Determine the (x, y) coordinate at the center of the cell enclosing the given text.  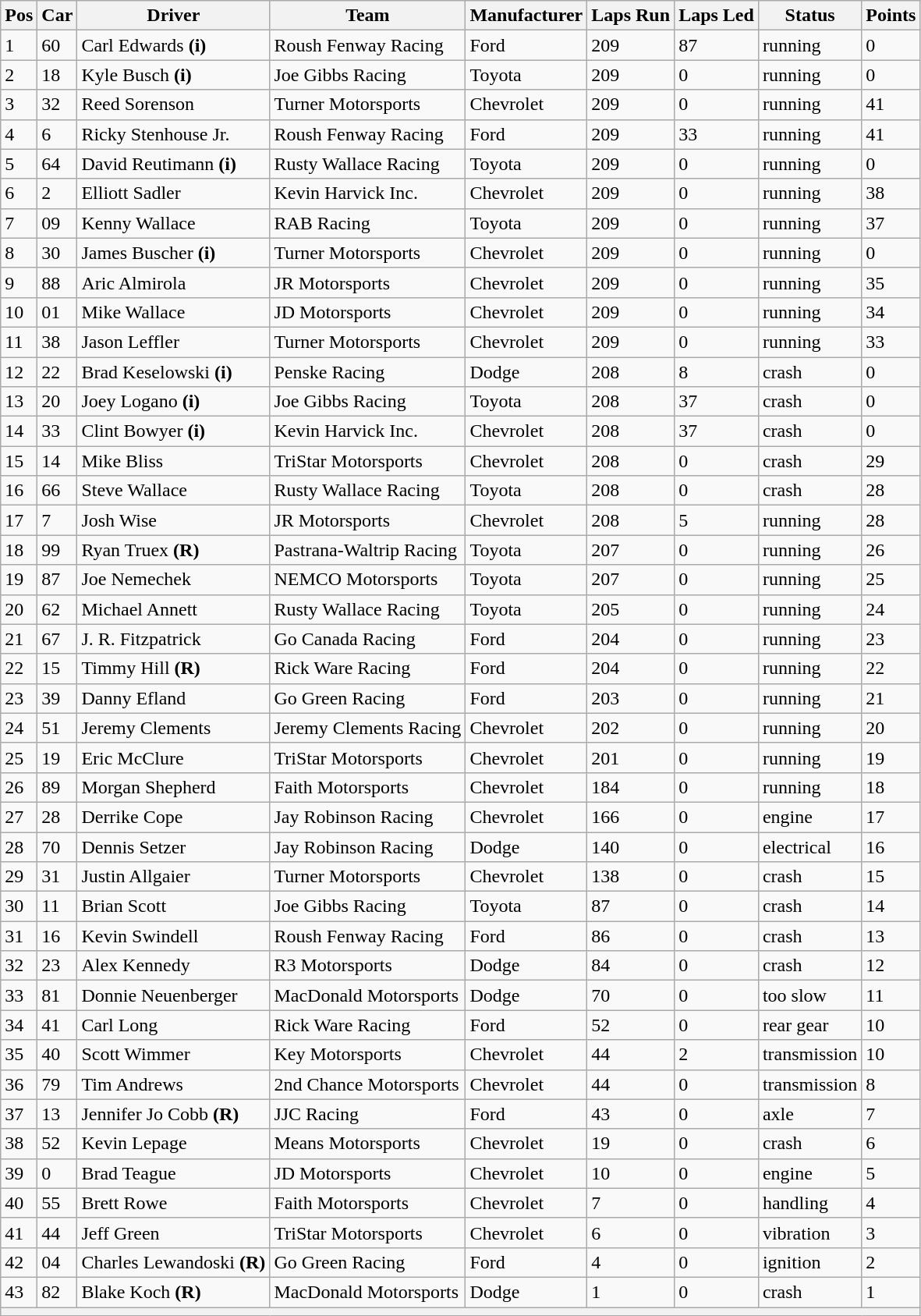
Jennifer Jo Cobb (R) (173, 1114)
vibration (809, 1233)
Team (368, 16)
2nd Chance Motorsports (368, 1084)
electrical (809, 846)
Josh Wise (173, 520)
Aric Almirola (173, 282)
Ricky Stenhouse Jr. (173, 134)
Scott Wimmer (173, 1055)
82 (58, 1292)
Alex Kennedy (173, 966)
RAB Racing (368, 223)
67 (58, 639)
J. R. Fitzpatrick (173, 639)
Brad Keselowski (i) (173, 372)
Carl Long (173, 1025)
Mike Wallace (173, 312)
David Reutimann (i) (173, 164)
Kyle Busch (i) (173, 75)
89 (58, 787)
Reed Sorenson (173, 105)
Justin Allgaier (173, 877)
Points (891, 16)
Means Motorsports (368, 1144)
64 (58, 164)
84 (631, 966)
Clint Bowyer (i) (173, 431)
140 (631, 846)
Laps Led (717, 16)
9 (19, 282)
Status (809, 16)
86 (631, 936)
09 (58, 223)
138 (631, 877)
62 (58, 609)
Brian Scott (173, 906)
27 (19, 817)
Laps Run (631, 16)
Key Motorsports (368, 1055)
51 (58, 728)
99 (58, 550)
James Buscher (i) (173, 253)
Jason Leffler (173, 342)
Jeremy Clements Racing (368, 728)
Penske Racing (368, 372)
66 (58, 491)
Carl Edwards (i) (173, 45)
Elliott Sadler (173, 193)
Brett Rowe (173, 1203)
202 (631, 728)
Danny Efland (173, 698)
Joey Logano (i) (173, 402)
Tim Andrews (173, 1084)
Charles Lewandoski (R) (173, 1262)
Timmy Hill (R) (173, 669)
Kevin Swindell (173, 936)
Steve Wallace (173, 491)
88 (58, 282)
Joe Nemechek (173, 580)
Pos (19, 16)
Ryan Truex (R) (173, 550)
too slow (809, 995)
Mike Bliss (173, 461)
Car (58, 16)
Jeremy Clements (173, 728)
04 (58, 1262)
166 (631, 817)
rear gear (809, 1025)
Pastrana-Waltrip Racing (368, 550)
Brad Teague (173, 1173)
Morgan Shepherd (173, 787)
01 (58, 312)
Dennis Setzer (173, 846)
Jeff Green (173, 1233)
201 (631, 757)
handling (809, 1203)
ignition (809, 1262)
Kenny Wallace (173, 223)
Derrike Cope (173, 817)
JJC Racing (368, 1114)
Blake Koch (R) (173, 1292)
Kevin Lepage (173, 1144)
203 (631, 698)
55 (58, 1203)
Eric McClure (173, 757)
81 (58, 995)
axle (809, 1114)
42 (19, 1262)
79 (58, 1084)
Michael Annett (173, 609)
Manufacturer (526, 16)
36 (19, 1084)
Go Canada Racing (368, 639)
Donnie Neuenberger (173, 995)
NEMCO Motorsports (368, 580)
184 (631, 787)
60 (58, 45)
Driver (173, 16)
R3 Motorsports (368, 966)
205 (631, 609)
